Search for the cell housing the specified text and yield its (x, y) center coordinate. 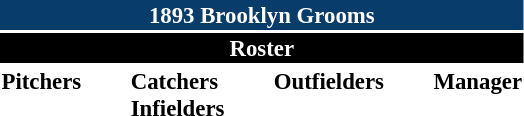
Roster (262, 48)
1893 Brooklyn Grooms (262, 15)
